Search for the cell housing the specified text and yield its [X, Y] center coordinate. 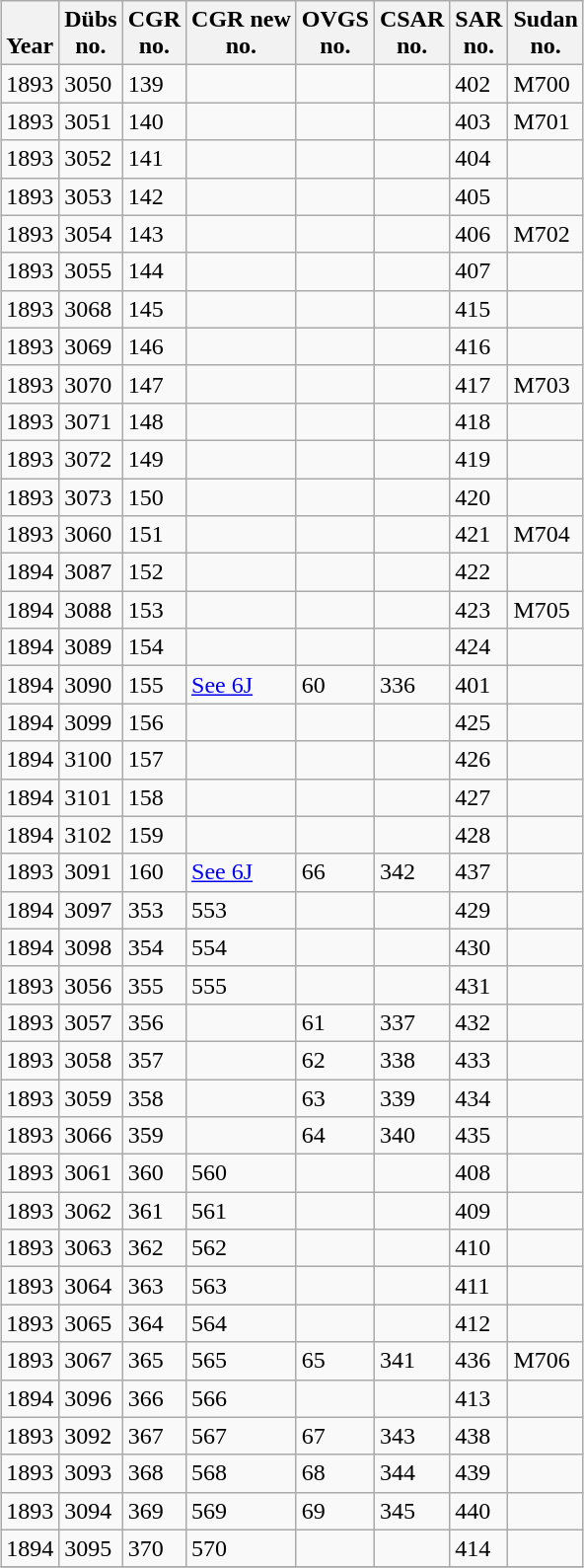
562 [242, 1248]
150 [154, 496]
361 [154, 1211]
3053 [91, 196]
365 [154, 1361]
3062 [91, 1211]
423 [479, 610]
405 [479, 196]
158 [154, 797]
CGR newno. [242, 34]
563 [242, 1286]
406 [479, 234]
3070 [91, 384]
3101 [91, 797]
3073 [91, 496]
404 [479, 159]
344 [411, 1473]
3051 [91, 121]
418 [479, 421]
356 [154, 1022]
367 [154, 1436]
3071 [91, 421]
142 [154, 196]
139 [154, 84]
3099 [91, 722]
415 [479, 309]
SARno. [479, 34]
362 [154, 1248]
408 [479, 1173]
M701 [546, 121]
434 [479, 1098]
360 [154, 1173]
3056 [91, 985]
3072 [91, 459]
430 [479, 947]
157 [154, 760]
431 [479, 985]
3098 [91, 947]
3064 [91, 1286]
402 [479, 84]
3061 [91, 1173]
61 [335, 1022]
401 [479, 685]
567 [242, 1436]
3091 [91, 872]
3058 [91, 1060]
412 [479, 1323]
CGRno. [154, 34]
354 [154, 947]
M706 [546, 1361]
140 [154, 121]
343 [411, 1436]
366 [154, 1398]
424 [479, 647]
414 [479, 1548]
155 [154, 685]
337 [411, 1022]
156 [154, 722]
407 [479, 271]
429 [479, 910]
CSARno. [411, 34]
339 [411, 1098]
3088 [91, 610]
369 [154, 1511]
427 [479, 797]
68 [335, 1473]
69 [335, 1511]
426 [479, 760]
3100 [91, 760]
359 [154, 1136]
566 [242, 1398]
422 [479, 572]
65 [335, 1361]
364 [154, 1323]
159 [154, 835]
160 [154, 872]
3096 [91, 1398]
358 [154, 1098]
435 [479, 1136]
152 [154, 572]
419 [479, 459]
564 [242, 1323]
3052 [91, 159]
411 [479, 1286]
336 [411, 685]
436 [479, 1361]
3092 [91, 1436]
147 [154, 384]
153 [154, 610]
OVGSno. [335, 34]
154 [154, 647]
3050 [91, 84]
568 [242, 1473]
63 [335, 1098]
345 [411, 1511]
146 [154, 346]
3067 [91, 1361]
149 [154, 459]
338 [411, 1060]
M704 [546, 535]
403 [479, 121]
148 [154, 421]
554 [242, 947]
3068 [91, 309]
421 [479, 535]
67 [335, 1436]
437 [479, 872]
3089 [91, 647]
66 [335, 872]
413 [479, 1398]
3095 [91, 1548]
3054 [91, 234]
438 [479, 1436]
357 [154, 1060]
62 [335, 1060]
569 [242, 1511]
3055 [91, 271]
553 [242, 910]
409 [479, 1211]
340 [411, 1136]
3087 [91, 572]
353 [154, 910]
3063 [91, 1248]
143 [154, 234]
432 [479, 1022]
3059 [91, 1098]
Year [30, 34]
M700 [546, 84]
145 [154, 309]
3097 [91, 910]
425 [479, 722]
417 [479, 384]
3069 [91, 346]
341 [411, 1361]
3093 [91, 1473]
3060 [91, 535]
370 [154, 1548]
440 [479, 1511]
3065 [91, 1323]
151 [154, 535]
3090 [91, 685]
3094 [91, 1511]
428 [479, 835]
M705 [546, 610]
M702 [546, 234]
3102 [91, 835]
363 [154, 1286]
342 [411, 872]
565 [242, 1361]
60 [335, 685]
M703 [546, 384]
420 [479, 496]
439 [479, 1473]
410 [479, 1248]
Sudanno. [546, 34]
555 [242, 985]
355 [154, 985]
64 [335, 1136]
144 [154, 271]
570 [242, 1548]
433 [479, 1060]
560 [242, 1173]
Dübsno. [91, 34]
368 [154, 1473]
141 [154, 159]
3057 [91, 1022]
416 [479, 346]
561 [242, 1211]
3066 [91, 1136]
